Pinpoint the cell where the given text exists, returning its [X, Y] midpoint coordinate. 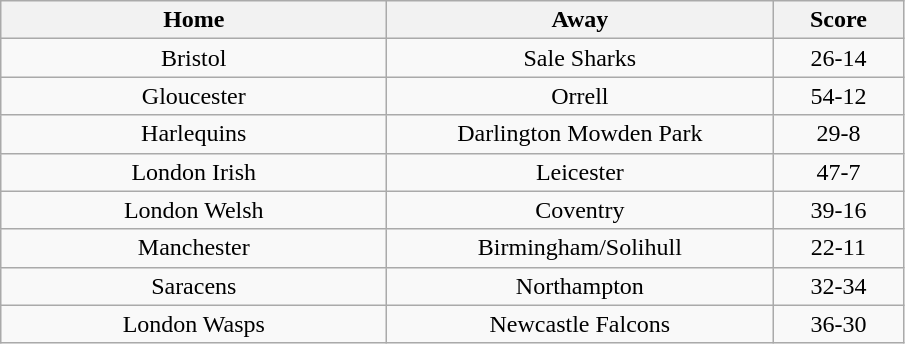
Northampton [580, 286]
29-8 [838, 134]
26-14 [838, 58]
Bristol [194, 58]
Away [580, 20]
Newcastle Falcons [580, 324]
47-7 [838, 172]
Darlington Mowden Park [580, 134]
London Irish [194, 172]
Saracens [194, 286]
36-30 [838, 324]
Home [194, 20]
32-34 [838, 286]
54-12 [838, 96]
Birmingham/Solihull [580, 248]
Score [838, 20]
Coventry [580, 210]
Leicester [580, 172]
Sale Sharks [580, 58]
Gloucester [194, 96]
39-16 [838, 210]
Orrell [580, 96]
London Wasps [194, 324]
Manchester [194, 248]
22-11 [838, 248]
London Welsh [194, 210]
Harlequins [194, 134]
